Identify which cell holds the provided text, then report its [X, Y] central coordinate. 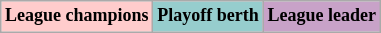
League leader [322, 16]
League champions [77, 16]
Playoff berth [208, 16]
